Identify which cell holds the provided text, then report its [x, y] central coordinate. 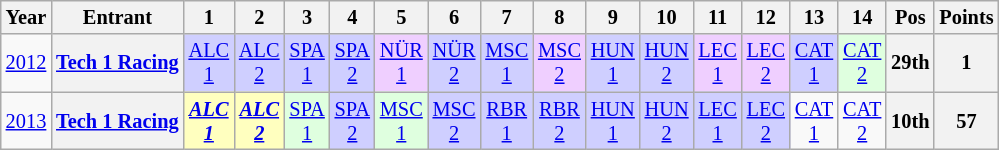
Pos [910, 17]
RBR2 [560, 121]
57 [966, 121]
NÜR1 [402, 63]
10th [910, 121]
RBR1 [506, 121]
2 [259, 17]
Points [966, 17]
4 [352, 17]
10 [667, 17]
3 [306, 17]
6 [454, 17]
14 [862, 17]
13 [814, 17]
29th [910, 63]
8 [560, 17]
Year [26, 17]
9 [613, 17]
NÜR2 [454, 63]
5 [402, 17]
12 [766, 17]
7 [506, 17]
2013 [26, 121]
11 [717, 17]
Entrant [117, 17]
2012 [26, 63]
